Detect which cell encompasses the target text, then output its [x, y] center coordinate. 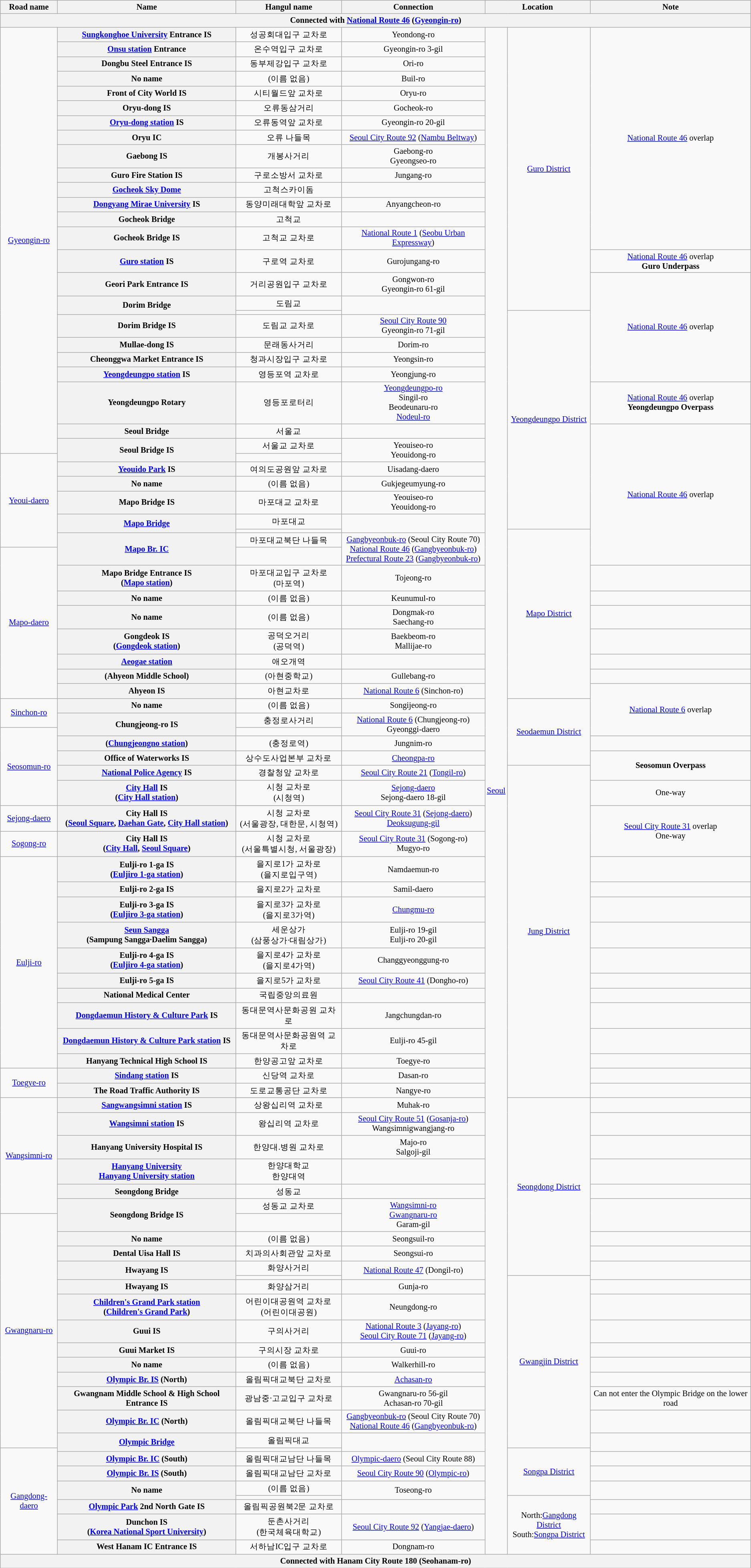
Seoul City Route 92 (Nambu Beltway) [413, 137]
Dunchon IS(Korea National Sport University) [147, 1527]
Olympic Br. IS (North) [147, 1380]
Yeouido Park IS [147, 469]
Toseong-ro [413, 1490]
Seoul City Route 21 (Tongil-ro) [413, 772]
청과시장입구 교차로 [289, 360]
Eulji-ro [29, 962]
성동교 [289, 1191]
Majo-roSalgoji-gil [413, 1147]
Uisadang-daero [413, 469]
아현교차로 [289, 691]
Note [670, 7]
Seoul City Route 51 (Gosanja-ro)Wangsimnigwangjang-ro [413, 1124]
마포대교북단 나들목 [289, 540]
Yeongdeungpo Rotary [147, 403]
성공회대입구 교차로 [289, 34]
Gongdeok IS(Gongdeok station) [147, 641]
을지로5가 교차로 [289, 981]
구의사거리 [289, 1331]
시청 교차로(서울특별시청, 서울광장) [289, 844]
Seoul City Route 31 (Sejong-daero)Deoksugung-gil [413, 818]
상수도사업본부 교차로 [289, 758]
동대문역사문화공원 교차로 [289, 1015]
온수역입구 교차로 [289, 49]
도림교 교차로 [289, 326]
Sungkonghoe University Entrance IS [147, 34]
Seosomun-ro [29, 767]
Buil-ro [413, 79]
Jungnim-ro [413, 744]
Anyangcheon-ro [413, 204]
Can not enter the Olympic Bridge on the lower road [670, 1398]
Yeongsin-ro [413, 360]
광남중·고교입구 교차로 [289, 1398]
Olympic Br. IC (North) [147, 1421]
One-way [670, 793]
서하남IC입구 교차로 [289, 1547]
City Hall IS(City Hall station) [147, 793]
Hanyang UniversityHanyang University station [147, 1171]
Jung District [549, 931]
Guro station IS [147, 261]
Front of City World IS [147, 93]
Gongwon-roGyeongin-ro 61-gil [413, 284]
National Route 3 (Jayang-ro)Seoul City Route 71 (Jayang-ro) [413, 1331]
고척교 [289, 220]
Eulji-ro 4-ga IS(Euljiro 4-ga station) [147, 960]
Hanyang University Hospital IS [147, 1147]
경찰청앞 교차로 [289, 772]
Mapo Bridge IS [147, 502]
Seongsui-ro [413, 1253]
National Route 46 overlapGuro Underpass [670, 261]
Sejong-daeroSejong-daero 18-gil [413, 793]
오류 나들목 [289, 137]
Gwangjin District [549, 1362]
영등포역 교차로 [289, 374]
Keunumul-ro [413, 599]
Baekbeom-roMallijae-ro [413, 641]
거리공원입구 교차로 [289, 284]
National Route 46 overlapYeongdeungpo Overpass [670, 403]
한양대학교한양대역 [289, 1171]
Gunja-ro [413, 1287]
National Route 6 (Chungjeong-ro)Gyeonggi-daero [413, 724]
Dental Uisa Hall IS [147, 1253]
고척스카이돔 [289, 190]
화양사거리 [289, 1268]
Yeongjung-ro [413, 374]
Chungmu-ro [413, 909]
마포대교입구 교차로(마포역) [289, 578]
Eulji-ro 3-ga IS(Euljiro 3-ga station) [147, 909]
상왕십리역 교차로 [289, 1105]
서울교 [289, 431]
Guro Fire Station IS [147, 175]
마포대교 [289, 522]
을지로4가 교차로(을지로4가역) [289, 960]
도림교 [289, 303]
Yeongdeungpo station IS [147, 374]
Yeoui-daero [29, 500]
Dongmak-roSaechang-ro [413, 617]
Connection [413, 7]
올림픽대교북단 교차로 [289, 1380]
Olympic Br. IS (South) [147, 1473]
Seoul City Route 31 (Sogong-ro)Mugyo-ro [413, 844]
세운상가(삼풍상가·대림상가) [289, 935]
문래동사거리 [289, 345]
Dasan-ro [413, 1075]
시청 교차로(시청역) [289, 793]
Muhak-ro [413, 1105]
National Medical Center [147, 995]
Olympic Park 2nd North Gate IS [147, 1506]
Sinchon-ro [29, 713]
Hanyang Technical High School IS [147, 1061]
Dongdaemun History & Culture Park IS [147, 1015]
Dongnam-ro [413, 1547]
Road name [29, 7]
동부제강입구 교차로 [289, 64]
City Hall IS(City Hall, Seoul Square) [147, 844]
Mapo Bridge Entrance IS(Mapo station) [147, 578]
애오개역 [289, 662]
Gaebong IS [147, 156]
National Route 47 (Dongil-ro) [413, 1270]
Walkerhill-ro [413, 1364]
Achasan-ro [413, 1380]
Eulji-ro 1-ga IS(Euljiro 1-ga station) [147, 869]
Dongyang Mirae University IS [147, 204]
Seongdong Bridge [147, 1191]
Gullebang-ro [413, 676]
오류동역앞 교차로 [289, 123]
한양공고앞 교차로 [289, 1061]
West Hanam IC Entrance IS [147, 1547]
Olympic Bridge [147, 1442]
Olympic-daero (Seoul City Route 88) [413, 1459]
Jangchungdan-ro [413, 1015]
오류동삼거리 [289, 108]
Gukjegeumyung-ro [413, 484]
Seoul City Route 92 (Yangjae-daero) [413, 1527]
동양미래대학앞 교차로 [289, 204]
(Chungjeongno station) [147, 744]
구로역 교차로 [289, 261]
올림픽공원북2문 교차로 [289, 1506]
Connected with Hanam City Route 180 (Seohanam-ro) [376, 1561]
Seongdong District [549, 1187]
Eulji-ro 19-gilEulji-ro 20-gil [413, 935]
National Route 1 (Seobu Urban Expressway) [413, 238]
Gyeongin-ro [29, 240]
올림픽대교남단 나들목 [289, 1459]
Gyeongin-ro 20-gil [413, 123]
Dorim-ro [413, 345]
Samil-daero [413, 889]
Oryu-dong IS [147, 108]
National Police Agency IS [147, 772]
Seosomun Overpass [670, 765]
동대문역사문화공원역 교차로 [289, 1041]
Guui-ro [413, 1350]
Dongbu Steel Entrance IS [147, 64]
Name [147, 7]
Oryu-dong station IS [147, 123]
충정로사거리 [289, 720]
Gocheok Bridge [147, 220]
Wangsimni station IS [147, 1124]
Onsu station Entrance [147, 49]
Gocheok Sky Dome [147, 190]
City Hall IS(Seoul Square, Daehan Gate, City Hall station) [147, 818]
Chungjeong-ro IS [147, 724]
Mapo-daero [29, 623]
Eulji-ro 45-gil [413, 1041]
Seoul City Route 31 overlapOne-way [670, 831]
Gaebong-roGyeongseo-ro [413, 156]
National Route 6 (Sinchon-ro) [413, 691]
National Route 6 overlap [670, 710]
국립중앙의료원 [289, 995]
Mapo Br. IC [147, 549]
Guui Market IS [147, 1350]
Gwangnaru-ro [29, 1331]
Ori-ro [413, 64]
Seongsuil-ro [413, 1239]
Ahyeon IS [147, 691]
둔촌사거리(한국체육대학교) [289, 1527]
올림픽대교 [289, 1441]
Connected with National Route 46 (Gyeongin-ro) [376, 20]
치과의사회관앞 교차로 [289, 1253]
Dongdaemun History & Culture Park station IS [147, 1041]
Mapo Bridge [147, 523]
Cheongpa-ro [413, 758]
Dorim Bridge [147, 305]
Songijeong-ro [413, 706]
Gurojungang-ro [413, 261]
Sangwangsimni station IS [147, 1105]
영등포로터리 [289, 403]
왕십리역 교차로 [289, 1124]
Guui IS [147, 1331]
공덕오거리(공덕역) [289, 641]
Gangdong-daero [29, 1501]
Children's Grand Park station(Children's Grand Park) [147, 1307]
어린이대공원역 교차로(어린이대공원) [289, 1307]
시티월드앞 교차로 [289, 93]
Seoul Bridge IS [147, 450]
구의시장 교차로 [289, 1350]
Jungang-ro [413, 175]
North:Gangdong DistrictSouth:Songpa District [549, 1525]
Aeogae station [147, 662]
Seoul City Route 90 (Olympic-ro) [413, 1473]
개봉사거리 [289, 156]
Namdaemun-ro [413, 869]
Changgyeonggung-ro [413, 960]
Songpa District [549, 1471]
Gyeongin-ro 3-gil [413, 49]
Guro District [549, 169]
Seoul City Route 41 (Dongho-ro) [413, 981]
마포대교 교차로 [289, 502]
(아현중학교) [289, 676]
도로교통공단 교차로 [289, 1090]
성동교 교차로 [289, 1206]
Tojeong-ro [413, 578]
Mullae-dong IS [147, 345]
Seongdong Bridge IS [147, 1215]
Sejong-daero [29, 818]
Seoul City Route 90Gyeongin-ro 71-gil [413, 326]
Dorim Bridge IS [147, 326]
고척교 교차로 [289, 238]
을지로2가 교차로 [289, 889]
여의도공원앞 교차로 [289, 469]
Gangbyeonbuk-ro (Seoul City Route 70)National Route 46 (Gangbyeonbuk-ro) [413, 1421]
Sindang station IS [147, 1075]
Eulji-ro 5-ga IS [147, 981]
Wangsimni-roGwangnaru-roGaram-gil [413, 1215]
한양대.병원 교차로 [289, 1147]
Seun Sangga(Sampung Sangga·Daelim Sangga) [147, 935]
올림픽대교남단 교차로 [289, 1473]
Seoul Bridge [147, 431]
Gocheok Bridge IS [147, 238]
Yeongdeungpo District [549, 420]
Nangye-ro [413, 1090]
구로소방서 교차로 [289, 175]
(충정로역) [289, 744]
Geori Park Entrance IS [147, 284]
Olympic Br. IC (South) [147, 1459]
을지로1가 교차로(을지로입구역) [289, 869]
Oryu IC [147, 137]
Gwangnaru-ro 56-gilAchasan-ro 70-gil [413, 1398]
Seoul [496, 791]
The Road Traffic Authority IS [147, 1090]
Eulji-ro 2-ga IS [147, 889]
Gocheok-ro [413, 108]
신당역 교차로 [289, 1075]
Location [538, 7]
Office of Waterworks IS [147, 758]
Gangbyeonbuk-ro (Seoul City Route 70)National Route 46 (Gangbyeonbuk-ro)Prefectural Route 23 (Gangbyeonbuk-ro) [413, 549]
Yeondong-ro [413, 34]
Mapo District [549, 614]
시청 교차로(서울광장, 대한문, 시청역) [289, 818]
Oryu-ro [413, 93]
Sogong-ro [29, 844]
화양삼거리 [289, 1287]
Neungdong-ro [413, 1307]
Hangul name [289, 7]
Yeongdeungpo-roSingil-roBeodeunaru-roNodeul-ro [413, 403]
Seodaemun District [549, 732]
Wangsimni-ro [29, 1155]
을지로3가 교차로(을지로3가역) [289, 909]
올림픽대교북단 나들목 [289, 1421]
서울교 교차로 [289, 445]
(Ahyeon Middle School) [147, 676]
Cheonggwa Market Entrance IS [147, 360]
Gwangnam Middle School & High School Entrance IS [147, 1398]
